Return the (x, y) coordinate for the center point of the cell that contains the specified text.  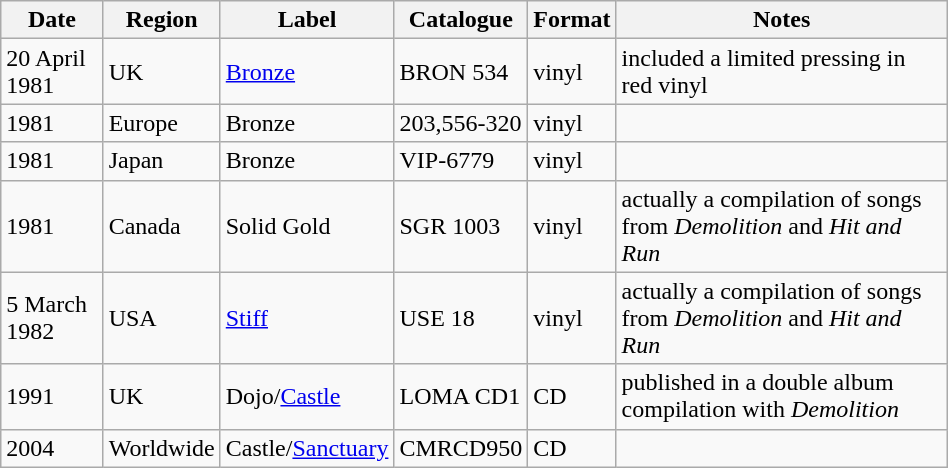
Worldwide (162, 448)
LOMA CD1 (461, 396)
published in a double album compilation with Demolition (782, 396)
VIP-6779 (461, 161)
CMRCD950 (461, 448)
SGR 1003 (461, 226)
Stiff (307, 318)
20 April 1981 (52, 72)
Format (572, 20)
BRON 534 (461, 72)
included a limited pressing in red vinyl (782, 72)
1991 (52, 396)
203,556-320 (461, 123)
Label (307, 20)
Notes (782, 20)
Date (52, 20)
Solid Gold (307, 226)
2004 (52, 448)
5 March 1982 (52, 318)
Canada (162, 226)
Europe (162, 123)
USA (162, 318)
Castle/Sanctuary (307, 448)
Japan (162, 161)
Region (162, 20)
USE 18 (461, 318)
Catalogue (461, 20)
Dojo/Castle (307, 396)
